Identify which cell holds the provided text, then report its (x, y) central coordinate. 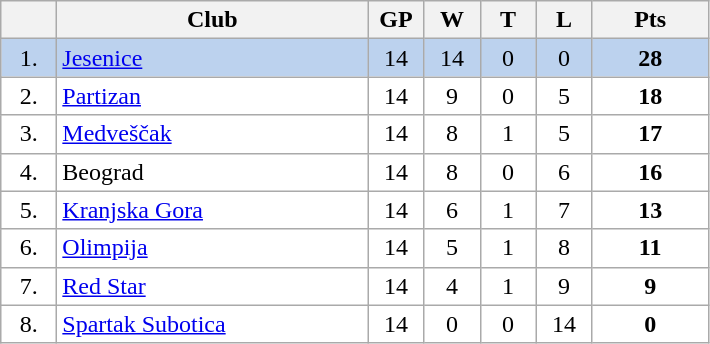
2. (29, 96)
Kranjska Gora (212, 210)
W (452, 20)
T (508, 20)
Spartak Subotica (212, 324)
1. (29, 58)
GP (396, 20)
17 (650, 134)
5. (29, 210)
Medveščak (212, 134)
Jesenice (212, 58)
Pts (650, 20)
28 (650, 58)
7. (29, 286)
7 (564, 210)
Club (212, 20)
Red Star (212, 286)
4 (452, 286)
8. (29, 324)
4. (29, 172)
18 (650, 96)
11 (650, 248)
L (564, 20)
Olimpija (212, 248)
Beograd (212, 172)
3. (29, 134)
6. (29, 248)
16 (650, 172)
13 (650, 210)
Partizan (212, 96)
